Find where the given text appears and provide that cell's center as [x, y] coordinate. 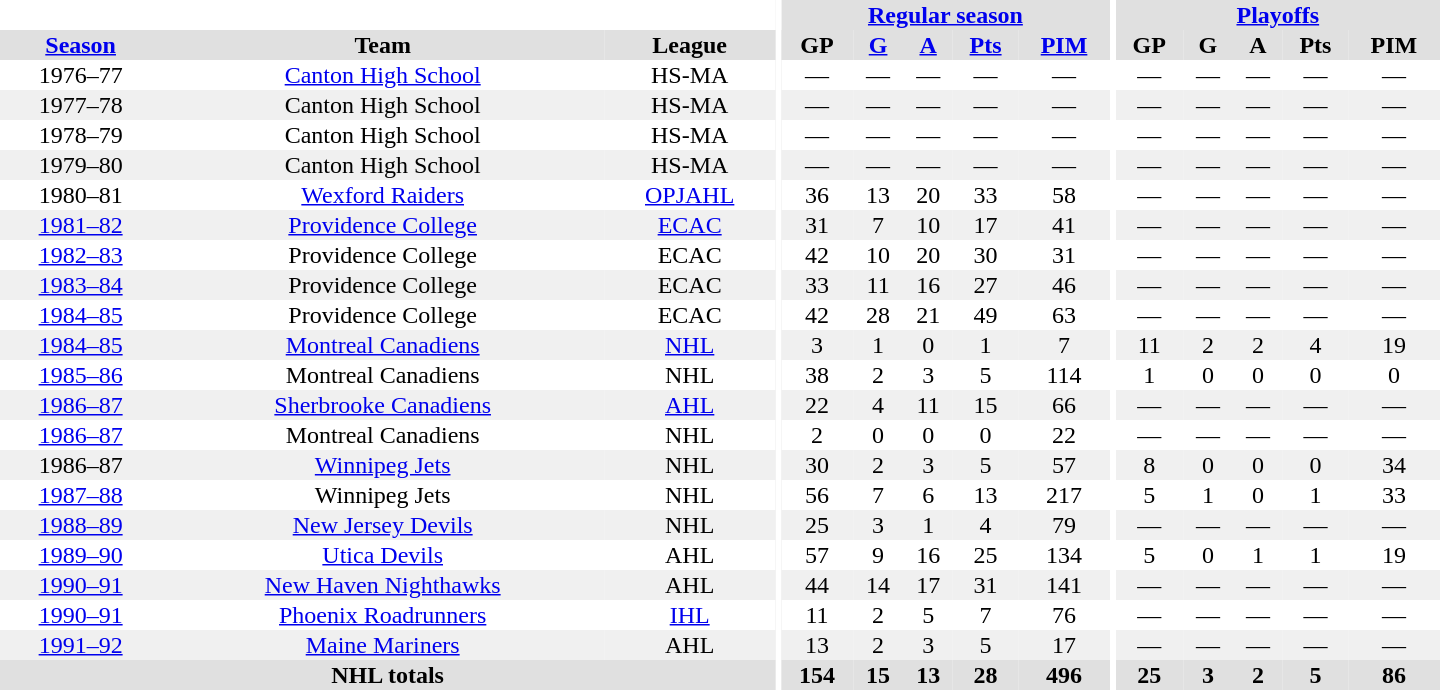
27 [986, 285]
New Jersey Devils [382, 525]
Regular season [946, 15]
Utica Devils [382, 555]
134 [1064, 555]
Phoenix Roadrunners [382, 615]
1976–77 [80, 75]
1980–81 [80, 195]
OPJAHL [690, 195]
38 [817, 375]
1977–78 [80, 105]
86 [1394, 675]
76 [1064, 615]
Team [382, 45]
1982–83 [80, 255]
63 [1064, 315]
IHL [690, 615]
36 [817, 195]
League [690, 45]
1991–92 [80, 645]
114 [1064, 375]
Sherbrooke Canadiens [382, 405]
34 [1394, 465]
1985–86 [80, 375]
1979–80 [80, 165]
Season [80, 45]
9 [878, 555]
496 [1064, 675]
1988–89 [80, 525]
217 [1064, 495]
66 [1064, 405]
14 [878, 585]
NHL totals [388, 675]
8 [1150, 465]
Playoffs [1278, 15]
6 [928, 495]
56 [817, 495]
1981–82 [80, 225]
1978–79 [80, 135]
44 [817, 585]
58 [1064, 195]
1989–90 [80, 555]
1987–88 [80, 495]
46 [1064, 285]
New Haven Nighthawks [382, 585]
41 [1064, 225]
1983–84 [80, 285]
154 [817, 675]
Maine Mariners [382, 645]
21 [928, 315]
49 [986, 315]
Wexford Raiders [382, 195]
141 [1064, 585]
79 [1064, 525]
